For the text-containing cell, return its midpoint in [X, Y] coordinate format. 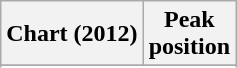
Chart (2012) [72, 34]
Peakposition [189, 34]
